Pinpoint the cell where the given text exists, returning its [X, Y] midpoint coordinate. 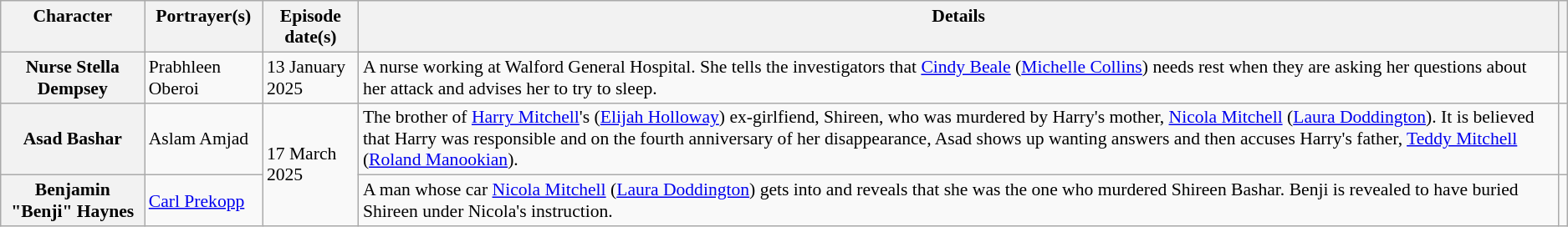
17 March 2025 [311, 164]
Character [73, 27]
Prabhleen Oberoi [204, 77]
Portrayer(s) [204, 27]
Carl Prekopp [204, 200]
Episode date(s) [311, 27]
Asad Bashar [73, 139]
Nurse Stella Dempsey [73, 77]
Aslam Amjad [204, 139]
Details [958, 27]
13 January 2025 [311, 77]
Benjamin "Benji" Haynes [73, 200]
